Extract the (X, Y) coordinate from the center of the cell holding the provided text.  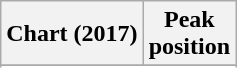
Chart (2017) (72, 34)
Peak position (189, 34)
